Extract the (x, y) coordinate from the center of the cell holding the provided text.  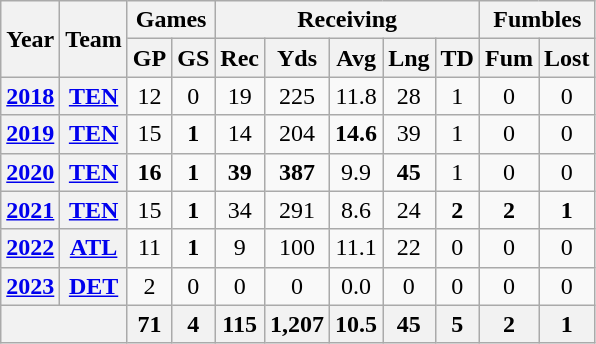
2018 (30, 96)
71 (149, 324)
2023 (30, 286)
GP (149, 58)
Lng (409, 58)
1,207 (298, 324)
387 (298, 172)
19 (240, 96)
9 (240, 248)
Avg (356, 58)
2020 (30, 172)
204 (298, 134)
Games (170, 20)
2021 (30, 210)
22 (409, 248)
28 (409, 96)
0.0 (356, 286)
8.6 (356, 210)
14 (240, 134)
11.1 (356, 248)
115 (240, 324)
291 (298, 210)
Receiving (348, 20)
Yds (298, 58)
9.9 (356, 172)
ATL (94, 248)
11.8 (356, 96)
Fumbles (536, 20)
225 (298, 96)
GS (194, 58)
Rec (240, 58)
14.6 (356, 134)
10.5 (356, 324)
TD (457, 58)
2019 (30, 134)
Fum (508, 58)
12 (149, 96)
34 (240, 210)
Year (30, 39)
24 (409, 210)
4 (194, 324)
16 (149, 172)
Lost (567, 58)
DET (94, 286)
11 (149, 248)
Team (94, 39)
5 (457, 324)
2022 (30, 248)
100 (298, 248)
